Provide the [x, y] coordinate of the cell's center where the given text is located.  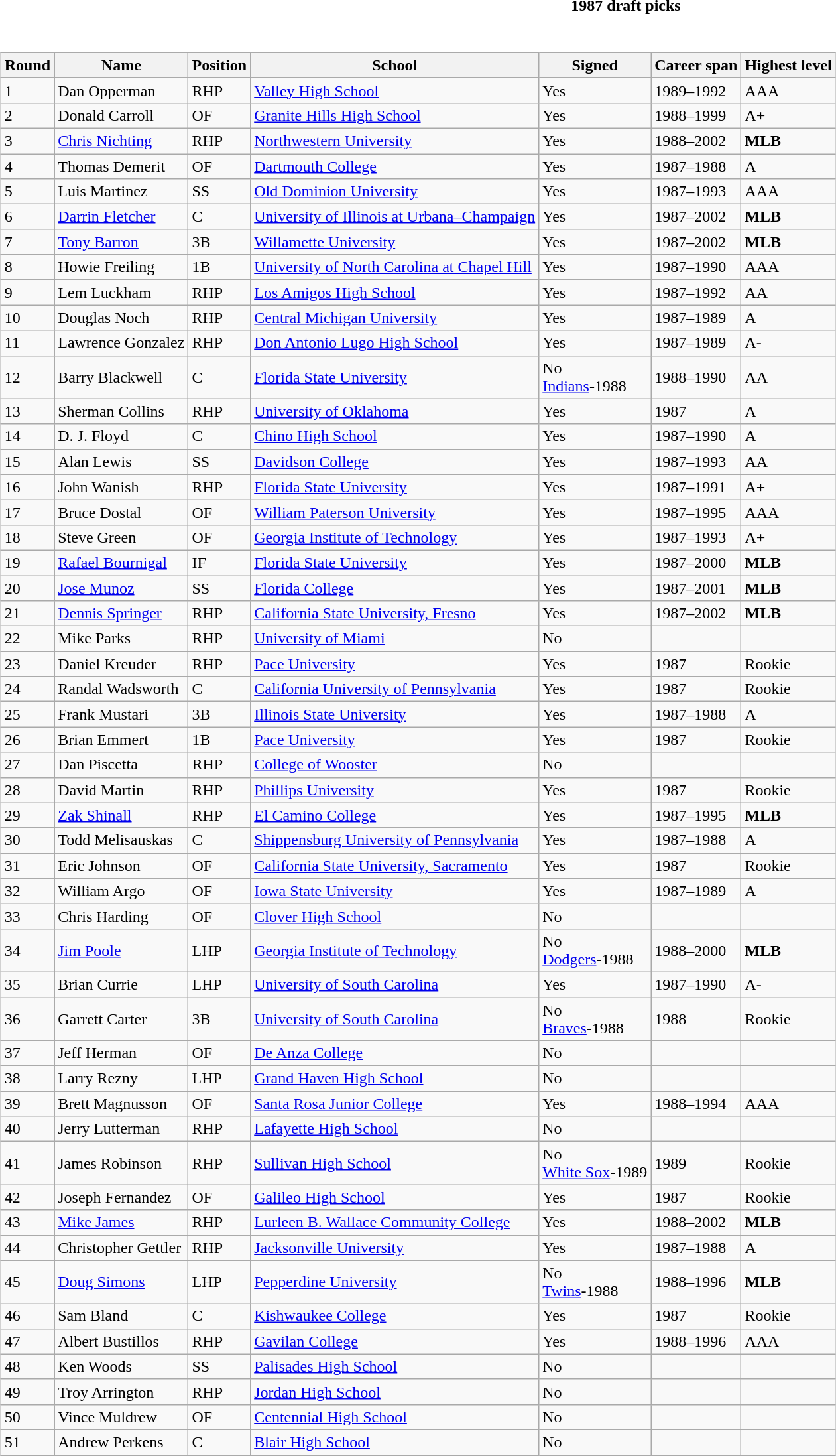
2 [27, 115]
51 [27, 1442]
University of Miami [395, 639]
William Argo [121, 891]
11 [27, 343]
Willamette University [395, 242]
Ken Woods [121, 1366]
Position [219, 65]
Bruce Dostal [121, 512]
Luis Martinez [121, 192]
29 [27, 815]
Jacksonville University [395, 1248]
Chris Harding [121, 916]
Rafael Bournigal [121, 563]
50 [27, 1417]
Galileo High School [395, 1197]
Davidson College [395, 462]
Troy Arrington [121, 1392]
Blair High School [395, 1442]
41 [27, 1163]
Jerry Lutterman [121, 1129]
Sherman Collins [121, 411]
21 [27, 614]
39 [27, 1104]
Howie Freiling [121, 267]
Jordan High School [395, 1392]
36 [27, 1019]
James Robinson [121, 1163]
Round [27, 65]
Brett Magnusson [121, 1104]
13 [27, 411]
Chris Nichting [121, 141]
Barry Blackwell [121, 377]
El Camino College [395, 815]
De Anza College [395, 1053]
49 [27, 1392]
Vince Muldrew [121, 1417]
Pepperdine University [395, 1282]
Thomas Demerit [121, 166]
Central Michigan University [395, 318]
William Paterson University [395, 512]
45 [27, 1282]
Albert Bustillos [121, 1341]
44 [27, 1248]
18 [27, 537]
48 [27, 1366]
32 [27, 891]
10 [27, 318]
Dennis Springer [121, 614]
Randal Wadsworth [121, 689]
Don Antonio Lugo High School [395, 343]
Jeff Herman [121, 1053]
Steve Green [121, 537]
1989 [696, 1163]
Andrew Perkens [121, 1442]
1988–1990 [696, 377]
NoTwins-1988 [595, 1282]
16 [27, 487]
California University of Pennsylvania [395, 689]
17 [27, 512]
30 [27, 840]
42 [27, 1197]
37 [27, 1053]
5 [27, 192]
Brian Currie [121, 984]
1988 [696, 1019]
28 [27, 790]
Highest level [788, 65]
Gavilan College [395, 1341]
1987–2000 [696, 563]
33 [27, 916]
43 [27, 1223]
35 [27, 984]
25 [27, 714]
Kishwaukee College [395, 1316]
Clover High School [395, 916]
46 [27, 1316]
1988–1999 [696, 115]
Larry Rezny [121, 1079]
6 [27, 217]
7 [27, 242]
Northwestern University [395, 141]
Name [121, 65]
Frank Mustari [121, 714]
8 [27, 267]
27 [27, 765]
Daniel Kreuder [121, 664]
Zak Shinall [121, 815]
Centennial High School [395, 1417]
15 [27, 462]
40 [27, 1129]
Doug Simons [121, 1282]
4 [27, 166]
NoIndians-1988 [595, 377]
Douglas Noch [121, 318]
Dan Piscetta [121, 765]
20 [27, 588]
NoDodgers-1988 [595, 950]
Lem Luckham [121, 293]
Signed [595, 65]
Illinois State University [395, 714]
Lawrence Gonzalez [121, 343]
1 [27, 90]
Granite Hills High School [395, 115]
D. J. Floyd [121, 436]
1988–1994 [696, 1104]
1987–1992 [696, 293]
22 [27, 639]
Brian Emmert [121, 740]
University of Oklahoma [395, 411]
Jose Munoz [121, 588]
Sam Bland [121, 1316]
38 [27, 1079]
Jim Poole [121, 950]
3 [27, 141]
College of Wooster [395, 765]
26 [27, 740]
Joseph Fernandez [121, 1197]
Palisades High School [395, 1366]
Florida College [395, 588]
23 [27, 664]
1987–2001 [696, 588]
IF [219, 563]
34 [27, 950]
Tony Barron [121, 242]
California State University, Sacramento [395, 866]
Phillips University [395, 790]
24 [27, 689]
Eric Johnson [121, 866]
Alan Lewis [121, 462]
University of Illinois at Urbana–Champaign [395, 217]
1988–2000 [696, 950]
University of North Carolina at Chapel Hill [395, 267]
David Martin [121, 790]
12 [27, 377]
9 [27, 293]
Lurleen B. Wallace Community College [395, 1223]
Sullivan High School [395, 1163]
Dartmouth College [395, 166]
Grand Haven High School [395, 1079]
NoBraves-1988 [595, 1019]
47 [27, 1341]
Christopher Gettler [121, 1248]
Old Dominion University [395, 192]
31 [27, 866]
Valley High School [395, 90]
Chino High School [395, 436]
Santa Rosa Junior College [395, 1104]
1987–1991 [696, 487]
School [395, 65]
Career span [696, 65]
John Wanish [121, 487]
Garrett Carter [121, 1019]
Iowa State University [395, 891]
Dan Opperman [121, 90]
19 [27, 563]
NoWhite Sox-1989 [595, 1163]
Mike Parks [121, 639]
Lafayette High School [395, 1129]
Shippensburg University of Pennsylvania [395, 840]
Donald Carroll [121, 115]
California State University, Fresno [395, 614]
Darrin Fletcher [121, 217]
Los Amigos High School [395, 293]
1989–1992 [696, 90]
Todd Melisauskas [121, 840]
Mike James [121, 1223]
14 [27, 436]
